Pinpoint the cell where the given text exists, returning its [x, y] midpoint coordinate. 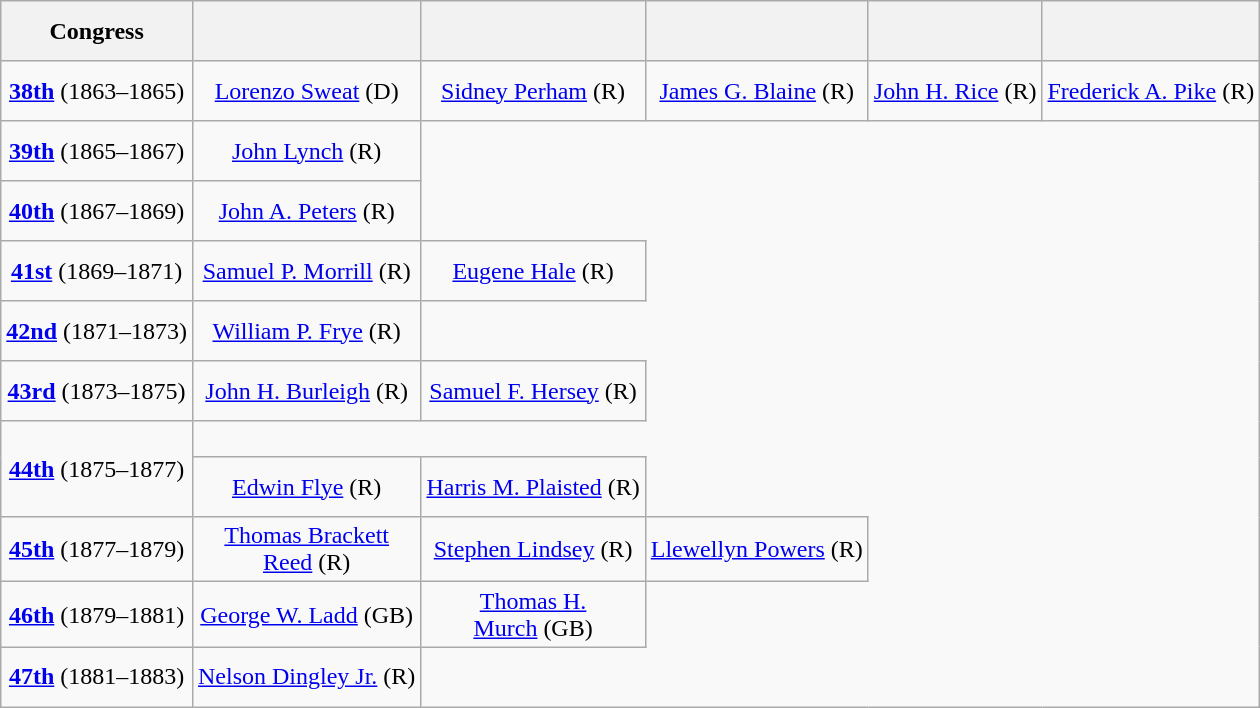
41st (1869–1871) [97, 271]
44th (1875–1877) [97, 469]
Edwin Flye (R) [306, 487]
42nd (1871–1873) [97, 331]
William P. Frye (R) [306, 331]
Stephen Lindsey (R) [533, 550]
Samuel P. Morrill (R) [306, 271]
Sidney Perham (R) [533, 91]
Nelson Dingley Jr. (R) [306, 677]
John A. Peters (R) [306, 211]
Thomas H.Murch (GB) [533, 614]
Congress [97, 31]
38th (1863–1865) [97, 91]
Frederick A. Pike (R) [1151, 91]
Lorenzo Sweat (D) [306, 91]
John Lynch (R) [306, 151]
39th (1865–1867) [97, 151]
John H. Rice (R) [955, 91]
45th (1877–1879) [97, 550]
John H. Burleigh (R) [306, 391]
Eugene Hale (R) [533, 271]
Llewellyn Powers (R) [756, 550]
40th (1867–1869) [97, 211]
43rd (1873–1875) [97, 391]
46th (1879–1881) [97, 614]
George W. Ladd (GB) [306, 614]
Harris M. Plaisted (R) [533, 487]
Thomas BrackettReed (R) [306, 550]
47th (1881–1883) [97, 677]
James G. Blaine (R) [756, 91]
Samuel F. Hersey (R) [533, 391]
